Return (X, Y) of the center of cell containing provided text 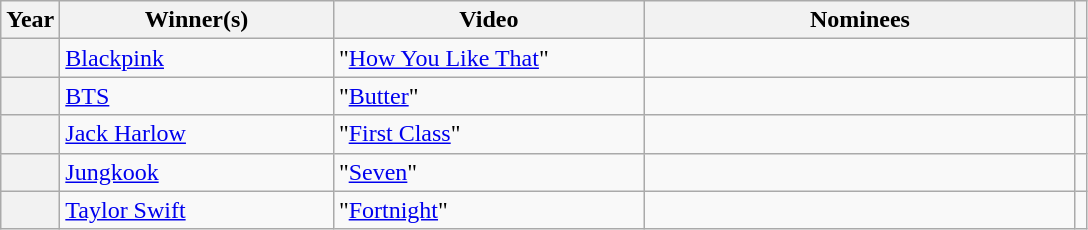
"First Class" (488, 134)
Nominees (860, 20)
"Seven" (488, 172)
Winner(s) (197, 20)
BTS (197, 96)
Blackpink (197, 58)
Year (30, 20)
Jungkook (197, 172)
Taylor Swift (197, 210)
Video (488, 20)
"How You Like That" (488, 58)
"Fortnight" (488, 210)
Jack Harlow (197, 134)
"Butter" (488, 96)
